Pinpoint the cell where the given text exists, returning its (x, y) midpoint coordinate. 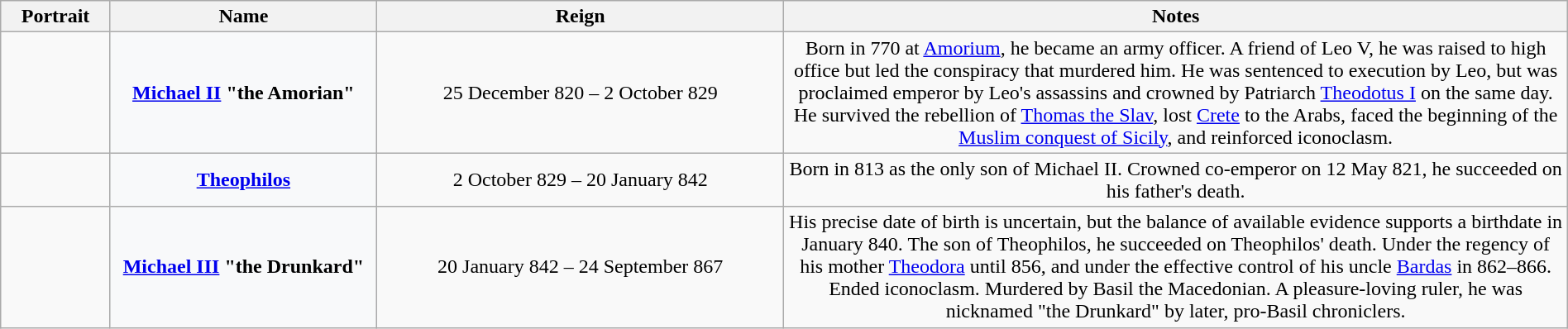
25 December 820 – 2 October 829 (581, 93)
Theophilos (243, 180)
Portrait (56, 17)
Born in 813 as the only son of Michael II. Crowned co-emperor on 12 May 821, he succeeded on his father's death. (1176, 180)
20 January 842 – 24 September 867 (581, 267)
Notes (1176, 17)
Reign (581, 17)
Name (243, 17)
2 October 829 – 20 January 842 (581, 180)
Michael II "the Amorian" (243, 93)
Michael III "the Drunkard" (243, 267)
